Output the [x, y] coordinate of the center of the cell containing the given text.  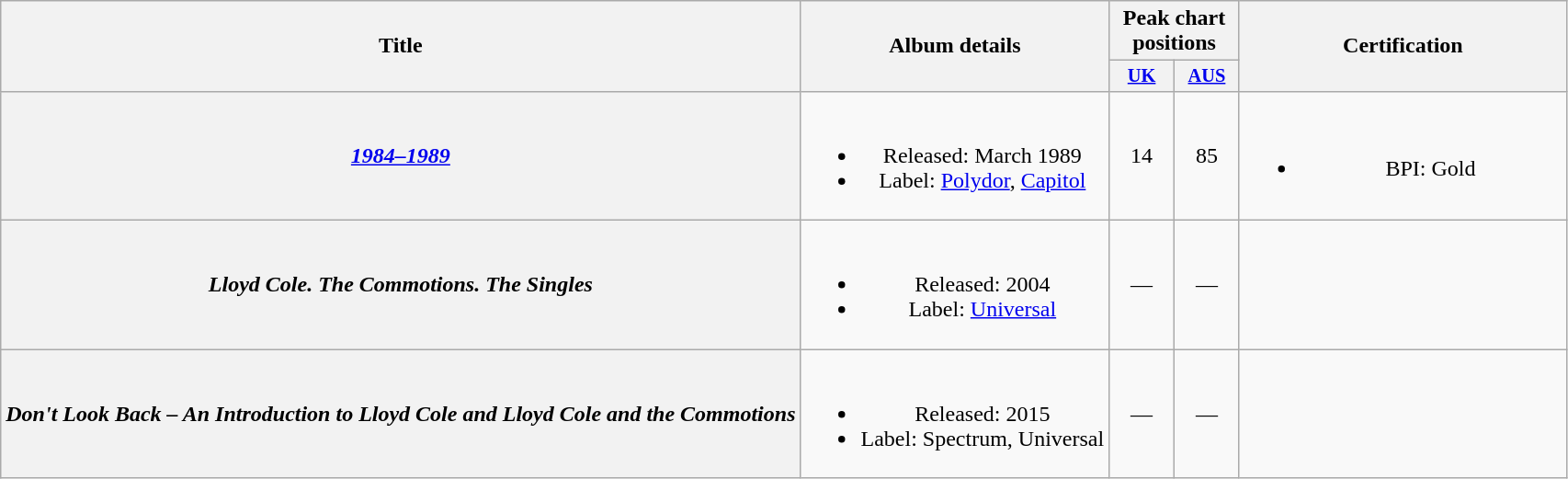
AUS [1208, 76]
UK [1142, 76]
Title [401, 46]
Released: 2015Label: Spectrum, Universal [955, 414]
Don't Look Back – An Introduction to Lloyd Cole and Lloyd Cole and the Commotions [401, 414]
14 [1142, 155]
Peak chart positions [1175, 31]
Released: 2004Label: Universal [955, 285]
85 [1208, 155]
BPI: Gold [1403, 155]
1984–1989 [401, 155]
Released: March 1989Label: Polydor, Capitol [955, 155]
Certification [1403, 46]
Lloyd Cole. The Commotions. The Singles [401, 285]
Album details [955, 46]
